Capture the cell that displays the provided text and extract its [X, Y] central coordinate. 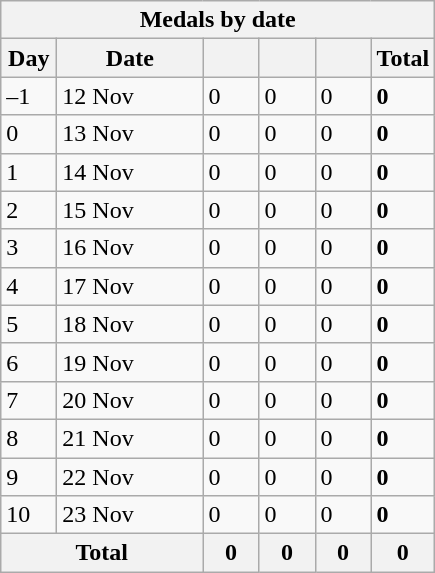
7 [29, 400]
3 [29, 248]
22 Nov [130, 477]
19 Nov [130, 362]
17 Nov [130, 286]
9 [29, 477]
20 Nov [130, 400]
2 [29, 210]
16 Nov [130, 248]
–1 [29, 96]
21 Nov [130, 438]
14 Nov [130, 172]
13 Nov [130, 134]
18 Nov [130, 324]
1 [29, 172]
10 [29, 515]
Day [29, 58]
23 Nov [130, 515]
15 Nov [130, 210]
6 [29, 362]
Date [130, 58]
12 Nov [130, 96]
8 [29, 438]
4 [29, 286]
5 [29, 324]
Medals by date [218, 20]
